Search for the cell housing the specified text and yield its (x, y) center coordinate. 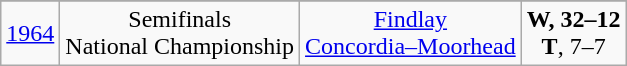
1964 (30, 34)
FindlayConcordia–Moorhead (411, 34)
W, 32–12T, 7–7 (574, 34)
SemifinalsNational Championship (180, 34)
